From the cell containing the given text, extract its center point as (x, y) coordinate. 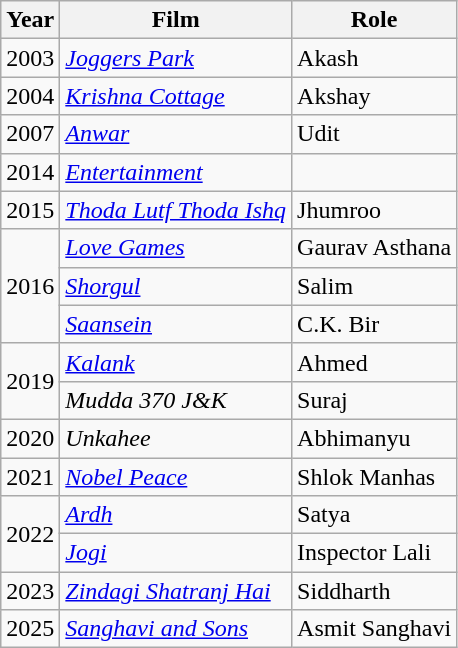
2022 (30, 534)
Film (176, 20)
Shorgul (176, 286)
Udit (374, 134)
2016 (30, 286)
2023 (30, 591)
2019 (30, 381)
Shlok Manhas (374, 477)
Thoda Lutf Thoda Ishq (176, 210)
2004 (30, 96)
2021 (30, 477)
Anwar (176, 134)
Asmit Sanghavi (374, 629)
Joggers Park (176, 58)
Akash (374, 58)
Jhumroo (374, 210)
Krishna Cottage (176, 96)
Ahmed (374, 362)
Suraj (374, 400)
2015 (30, 210)
Salim (374, 286)
2025 (30, 629)
Jogi (176, 553)
Zindagi Shatranj Hai (176, 591)
Abhimanyu (374, 438)
Satya (374, 515)
Saansein (176, 324)
2014 (30, 172)
Gaurav Asthana (374, 248)
Siddharth (374, 591)
Sanghavi and Sons (176, 629)
Entertainment (176, 172)
Ardh (176, 515)
Kalank (176, 362)
Unkahee (176, 438)
Akshay (374, 96)
2007 (30, 134)
C.K. Bir (374, 324)
Role (374, 20)
Love Games (176, 248)
Inspector Lali (374, 553)
2020 (30, 438)
Nobel Peace (176, 477)
Year (30, 20)
2003 (30, 58)
Mudda 370 J&K (176, 400)
